Output the [X, Y] coordinate of the center of the cell containing the given text.  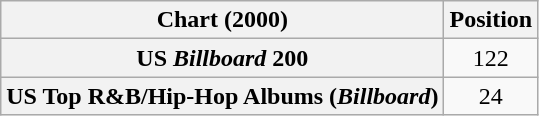
Chart (2000) [222, 20]
Position [491, 20]
24 [491, 96]
US Top R&B/Hip-Hop Albums (Billboard) [222, 96]
US Billboard 200 [222, 58]
122 [491, 58]
